For the text-containing cell, return its midpoint in [x, y] coordinate format. 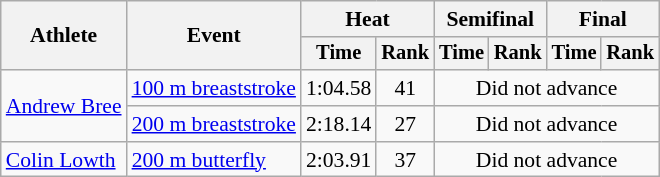
Andrew Bree [64, 106]
200 m breaststroke [214, 124]
2:18.14 [338, 124]
41 [405, 88]
100 m breaststroke [214, 88]
27 [405, 124]
Final [603, 19]
Semifinal [490, 19]
Heat [368, 19]
1:04.58 [338, 88]
Athlete [64, 36]
Event [214, 36]
